Identify which cell holds the provided text, then report its [X, Y] central coordinate. 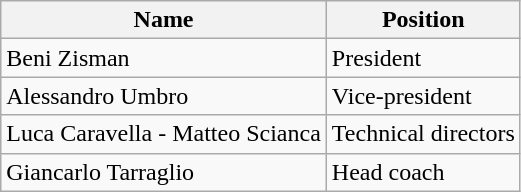
Luca Caravella - Matteo Scianca [164, 134]
Name [164, 20]
Head coach [423, 172]
Vice-president [423, 96]
Giancarlo Tarraglio [164, 172]
Technical directors [423, 134]
President [423, 58]
Alessandro Umbro [164, 96]
Beni Zisman [164, 58]
Position [423, 20]
